Search for the cell housing the specified text and yield its (X, Y) center coordinate. 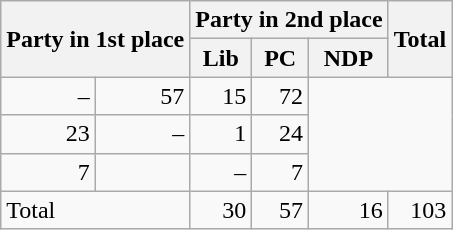
16 (349, 210)
30 (221, 210)
72 (280, 96)
1 (221, 134)
NDP (349, 58)
103 (420, 210)
Lib (221, 58)
15 (221, 96)
Party in 1st place (96, 39)
Party in 2nd place (289, 20)
PC (280, 58)
24 (280, 134)
23 (48, 134)
